Return [X, Y] of the center of cell containing provided text 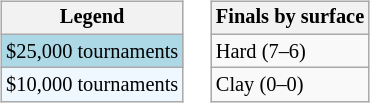
Legend [92, 18]
Finals by surface [290, 18]
Hard (7–6) [290, 51]
Clay (0–0) [290, 85]
$10,000 tournaments [92, 85]
$25,000 tournaments [92, 51]
